Pinpoint the cell where the given text exists, returning its [x, y] midpoint coordinate. 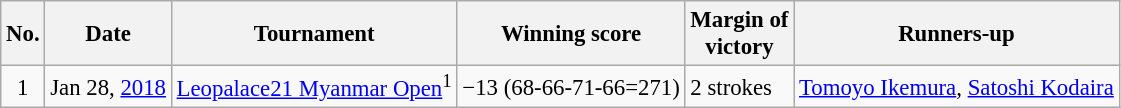
Margin ofvictory [740, 34]
Tomoyo Ikemura, Satoshi Kodaira [956, 87]
1 [23, 87]
−13 (68-66-71-66=271) [571, 87]
Leopalace21 Myanmar Open1 [314, 87]
No. [23, 34]
Tournament [314, 34]
Winning score [571, 34]
Jan 28, 2018 [108, 87]
2 strokes [740, 87]
Date [108, 34]
Runners-up [956, 34]
